From the cell containing the given text, extract its center point as (x, y) coordinate. 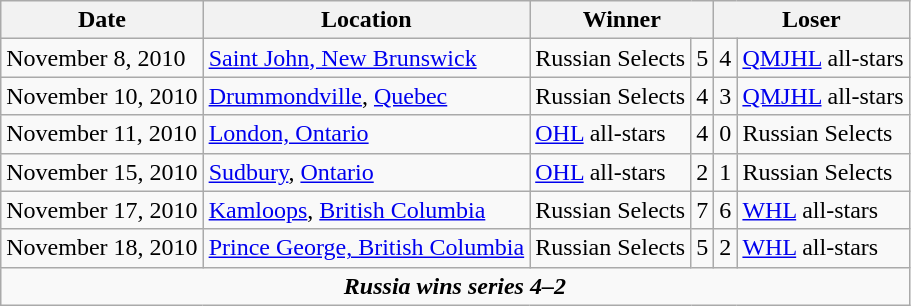
November 17, 2010 (102, 210)
Date (102, 20)
November 11, 2010 (102, 134)
November 8, 2010 (102, 58)
Kamloops, British Columbia (366, 210)
3 (726, 96)
November 10, 2010 (102, 96)
Drummondville, Quebec (366, 96)
Prince George, British Columbia (366, 248)
0 (726, 134)
Location (366, 20)
November 15, 2010 (102, 172)
Loser (812, 20)
1 (726, 172)
November 18, 2010 (102, 248)
7 (702, 210)
Sudbury, Ontario (366, 172)
Winner (622, 20)
6 (726, 210)
Saint John, New Brunswick (366, 58)
London, Ontario (366, 134)
Russia wins series 4–2 (455, 286)
